Return [X, Y] of the center of cell containing provided text 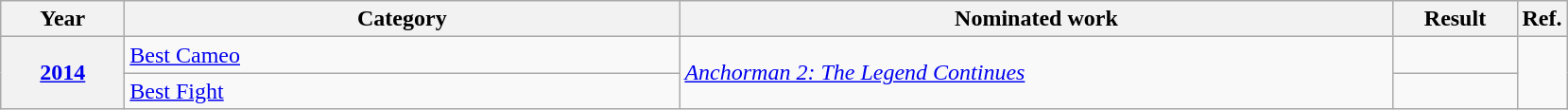
Category [403, 19]
Anchorman 2: The Legend Continues [1036, 73]
Nominated work [1036, 19]
2014 [62, 73]
Best Cameo [403, 55]
Best Fight [403, 91]
Result [1456, 19]
Year [62, 19]
Ref. [1542, 19]
